Extract the [X, Y] coordinate from the center of the cell holding the provided text.  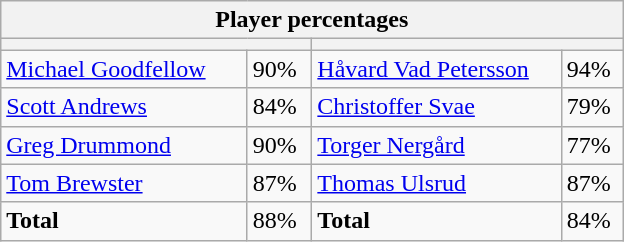
Thomas Ulsrud [436, 183]
94% [592, 69]
88% [280, 221]
Christoffer Svae [436, 107]
Michael Goodfellow [124, 69]
Player percentages [312, 20]
Greg Drummond [124, 145]
Håvard Vad Petersson [436, 69]
Scott Andrews [124, 107]
77% [592, 145]
Torger Nergård [436, 145]
79% [592, 107]
Tom Brewster [124, 183]
